Extract the (x, y) coordinate from the center of the cell holding the provided text.  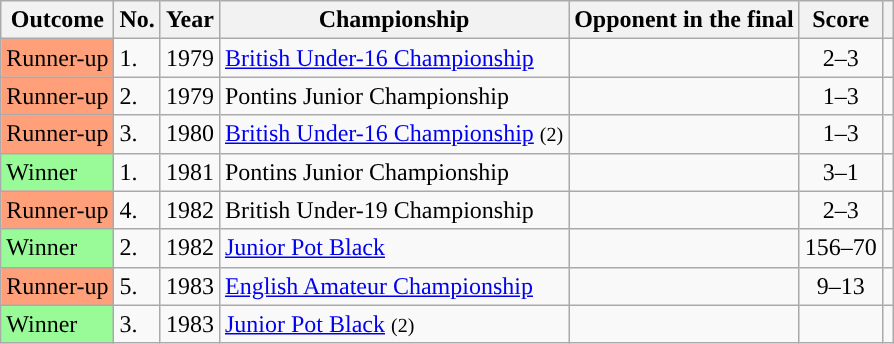
British Under-19 Championship (394, 210)
4. (137, 210)
9–13 (840, 286)
1981 (190, 172)
Junior Pot Black (394, 248)
Opponent in the final (684, 20)
Score (840, 20)
British Under-16 Championship (394, 58)
No. (137, 20)
1980 (190, 134)
5. (137, 286)
Outcome (58, 20)
Championship (394, 20)
British Under-16 Championship (2) (394, 134)
156–70 (840, 248)
Year (190, 20)
English Amateur Championship (394, 286)
Junior Pot Black (2) (394, 324)
3–1 (840, 172)
